For the text-containing cell, return its midpoint in [X, Y] coordinate format. 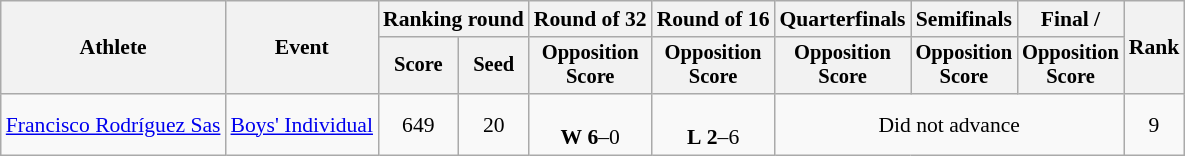
W 6–0 [590, 124]
Ranking round [454, 19]
Did not advance [950, 124]
20 [494, 124]
649 [418, 124]
9 [1154, 124]
Event [302, 48]
Seed [494, 66]
Final / [1070, 19]
Quarterfinals [843, 19]
Francisco Rodríguez Sas [114, 124]
L 2–6 [714, 124]
Score [418, 66]
Round of 32 [590, 19]
Rank [1154, 48]
Round of 16 [714, 19]
Semifinals [964, 19]
Athlete [114, 48]
Boys' Individual [302, 124]
